Provide the (X, Y) coordinate of the cell's center where the given text is located.  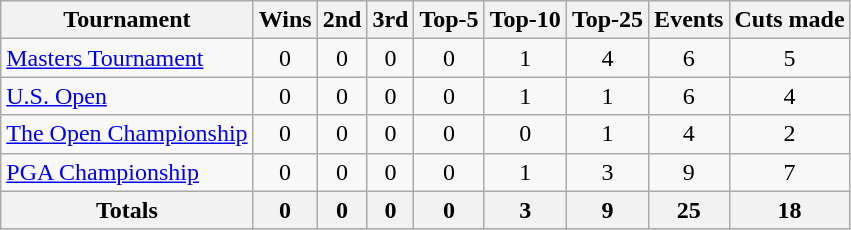
Masters Tournament (127, 58)
18 (790, 210)
Tournament (127, 20)
2 (790, 134)
Totals (127, 210)
25 (689, 210)
Cuts made (790, 20)
PGA Championship (127, 172)
Top-5 (449, 20)
Events (689, 20)
The Open Championship (127, 134)
Top-10 (525, 20)
5 (790, 58)
Top-25 (607, 20)
2nd (342, 20)
3rd (390, 20)
7 (790, 172)
U.S. Open (127, 96)
Wins (285, 20)
